Detect which cell encompasses the target text, then output its (X, Y) center coordinate. 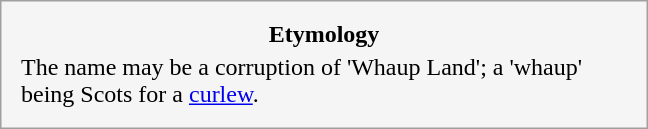
Etymology (324, 35)
The name may be a corruption of 'Whaup Land'; a 'whaup' being Scots for a curlew. (324, 80)
